From the cell containing the given text, extract its center point as [x, y] coordinate. 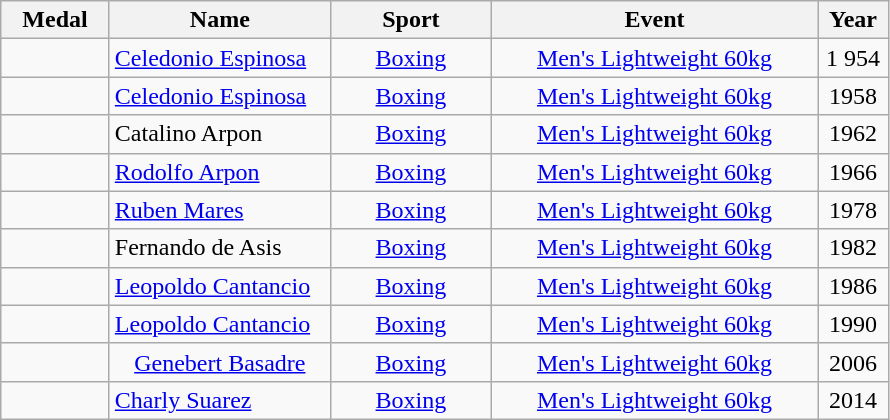
Charly Suarez [220, 400]
1 954 [854, 58]
2014 [854, 400]
1978 [854, 210]
Sport [410, 20]
2006 [854, 362]
1958 [854, 96]
Ruben Mares [220, 210]
Catalino Arpon [220, 134]
1966 [854, 172]
1986 [854, 286]
Name [220, 20]
1990 [854, 324]
1962 [854, 134]
Event [654, 20]
1982 [854, 248]
Rodolfo Arpon [220, 172]
Year [854, 20]
Fernando de Asis [220, 248]
Genebert Basadre [220, 362]
Medal [56, 20]
